Detect which cell encompasses the target text, then output its [X, Y] center coordinate. 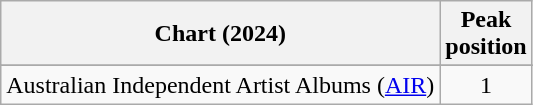
Australian Independent Artist Albums (AIR) [220, 85]
1 [486, 85]
Chart (2024) [220, 34]
Peakposition [486, 34]
